Identify which cell holds the provided text, then report its [x, y] central coordinate. 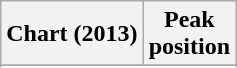
Chart (2013) [72, 34]
Peakposition [189, 34]
